Identify which cell holds the provided text, then report its (x, y) central coordinate. 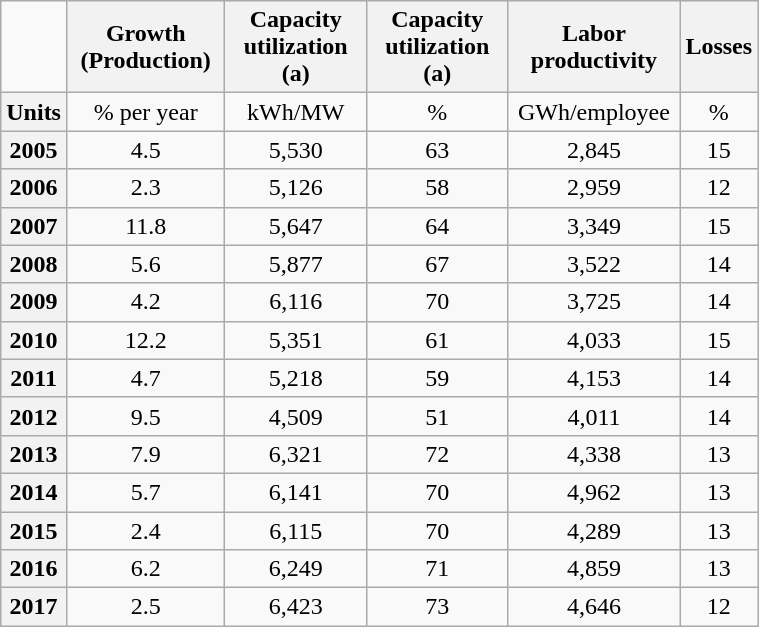
6,321 (296, 454)
73 (437, 607)
2.3 (145, 188)
5,218 (296, 378)
2.4 (145, 531)
2012 (34, 416)
9.5 (145, 416)
2005 (34, 150)
5,126 (296, 188)
4,509 (296, 416)
4,859 (594, 569)
5,877 (296, 264)
63 (437, 150)
2016 (34, 569)
3,522 (594, 264)
2014 (34, 492)
4.2 (145, 302)
6,423 (296, 607)
2011 (34, 378)
Units (34, 112)
3,349 (594, 226)
6.2 (145, 569)
5,647 (296, 226)
2010 (34, 340)
4,338 (594, 454)
4,153 (594, 378)
6,249 (296, 569)
2015 (34, 531)
7.9 (145, 454)
2007 (34, 226)
Losses (719, 47)
72 (437, 454)
12.2 (145, 340)
2006 (34, 188)
kWh/MW (296, 112)
5,351 (296, 340)
64 (437, 226)
5,530 (296, 150)
4,289 (594, 531)
6,141 (296, 492)
2009 (34, 302)
4.7 (145, 378)
4,011 (594, 416)
59 (437, 378)
5.7 (145, 492)
51 (437, 416)
11.8 (145, 226)
4.5 (145, 150)
2013 (34, 454)
58 (437, 188)
Labor productivity (594, 47)
2.5 (145, 607)
5.6 (145, 264)
GWh/employee (594, 112)
2008 (34, 264)
2,845 (594, 150)
3,725 (594, 302)
4,646 (594, 607)
71 (437, 569)
Growth (Production) (145, 47)
4,962 (594, 492)
6,116 (296, 302)
61 (437, 340)
4,033 (594, 340)
2,959 (594, 188)
6,115 (296, 531)
67 (437, 264)
% per year (145, 112)
2017 (34, 607)
